Pinpoint the cell where the given text exists, returning its [X, Y] midpoint coordinate. 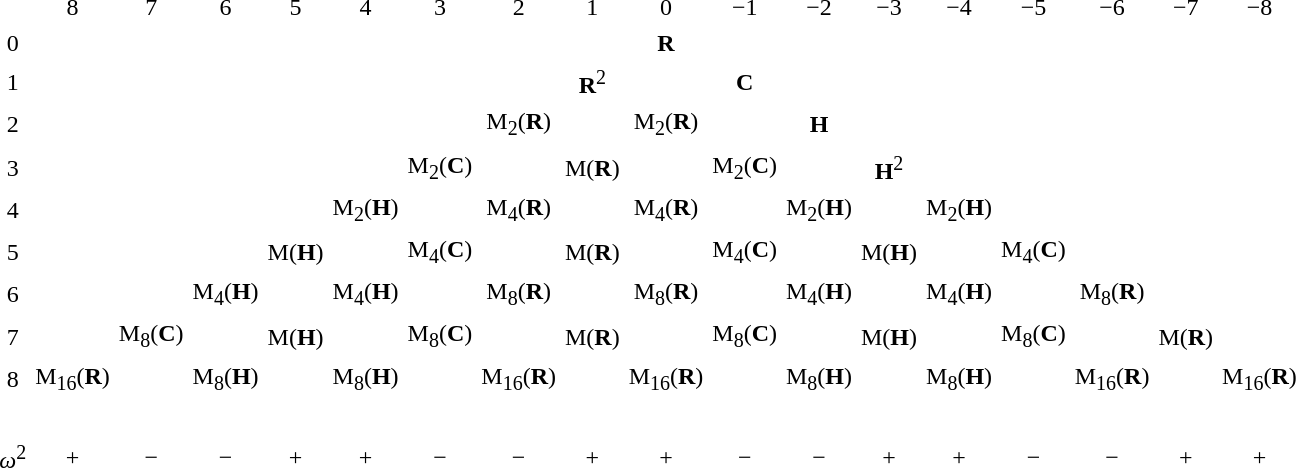
H2 [889, 168]
R [666, 44]
C [744, 82]
H [819, 124]
R2 [592, 82]
